Pinpoint the cell where the given text exists, returning its [X, Y] midpoint coordinate. 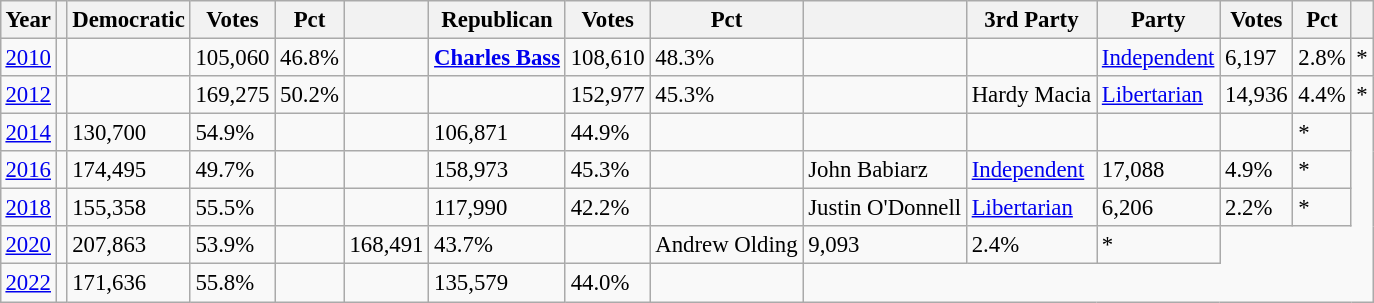
168,491 [386, 245]
155,358 [128, 208]
43.7% [498, 245]
117,990 [498, 208]
2.4% [1031, 245]
2012 [28, 95]
207,863 [128, 245]
44.0% [608, 283]
54.9% [232, 133]
2010 [28, 57]
Justin O'Donnell [884, 208]
Year [28, 20]
42.2% [608, 208]
Republican [498, 20]
4.4% [1322, 95]
2022 [28, 283]
6,206 [1158, 208]
108,610 [608, 57]
6,197 [1256, 57]
2020 [28, 245]
14,936 [1256, 95]
Charles Bass [498, 57]
Party [1158, 20]
130,700 [128, 133]
105,060 [232, 57]
2018 [28, 208]
2.2% [1256, 208]
2.8% [1322, 57]
48.3% [726, 57]
17,088 [1158, 170]
Democratic [128, 20]
55.5% [232, 208]
9,093 [884, 245]
169,275 [232, 95]
55.8% [232, 283]
44.9% [608, 133]
174,495 [128, 170]
2016 [28, 170]
Hardy Macia [1031, 95]
135,579 [498, 283]
46.8% [310, 57]
4.9% [1256, 170]
158,973 [498, 170]
50.2% [310, 95]
2014 [28, 133]
171,636 [128, 283]
John Babiarz [884, 170]
53.9% [232, 245]
49.7% [232, 170]
152,977 [608, 95]
3rd Party [1031, 20]
Andrew Olding [726, 245]
106,871 [498, 133]
